Scan for the cell matching the given text and deliver its [x, y] coordinate at center. 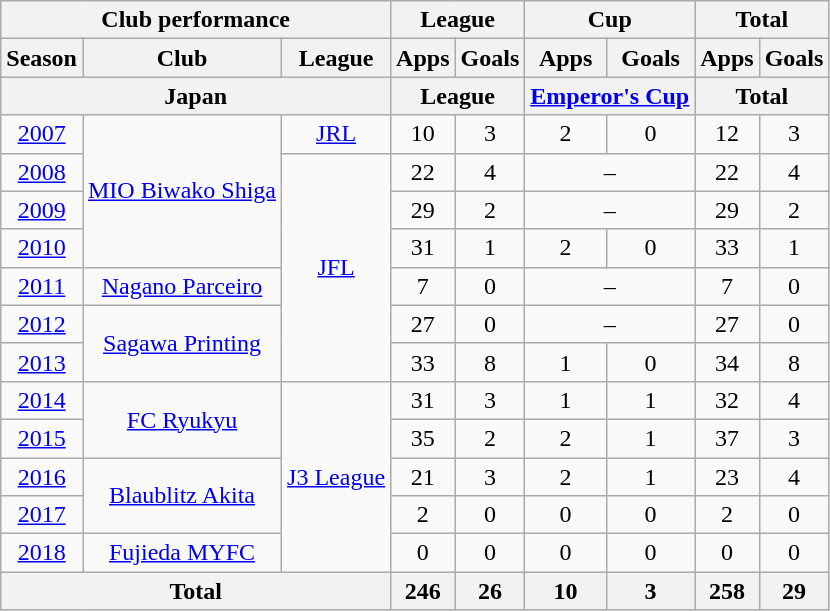
23 [727, 477]
2014 [42, 400]
246 [423, 591]
Japan [196, 96]
2011 [42, 286]
35 [423, 438]
Cup [610, 20]
FC Ryukyu [182, 419]
12 [727, 134]
2012 [42, 324]
2013 [42, 362]
2018 [42, 553]
Fujieda MYFC [182, 553]
2016 [42, 477]
2007 [42, 134]
Emperor's Cup [610, 96]
JFL [336, 267]
Club [182, 58]
2008 [42, 172]
MIO Biwako Shiga [182, 191]
Sagawa Printing [182, 343]
32 [727, 400]
21 [423, 477]
2017 [42, 515]
Blaublitz Akita [182, 496]
2009 [42, 210]
Club performance [196, 20]
37 [727, 438]
2015 [42, 438]
26 [490, 591]
JRL [336, 134]
34 [727, 362]
258 [727, 591]
Season [42, 58]
J3 League [336, 476]
Nagano Parceiro [182, 286]
2010 [42, 248]
